Identify which cell holds the provided text, then report its (x, y) central coordinate. 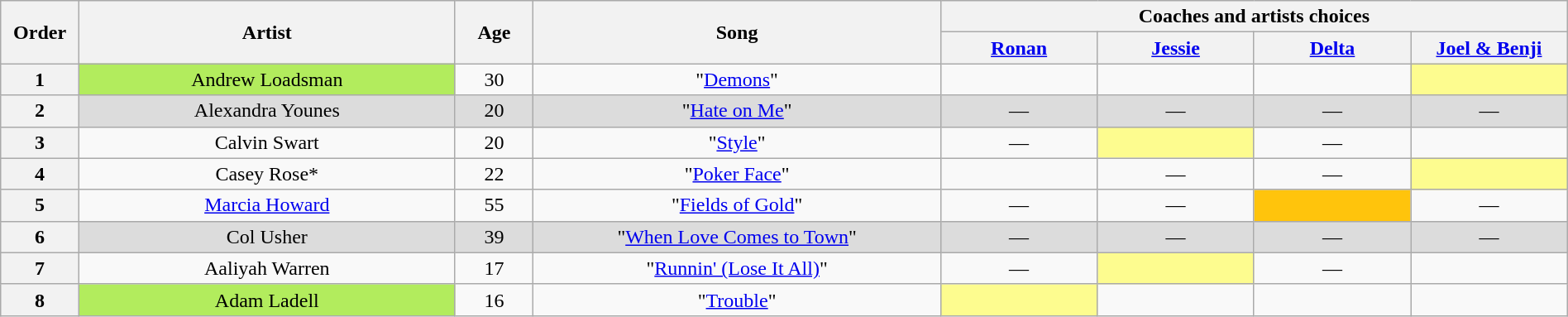
30 (495, 79)
1 (40, 79)
22 (495, 174)
Calvin Swart (266, 142)
"Poker Face" (738, 174)
"Demons" (738, 79)
"Style" (738, 142)
Ronan (1019, 48)
Song (738, 32)
Aaliyah Warren (266, 268)
2 (40, 111)
Marcia Howard (266, 205)
Adam Ladell (266, 300)
Jessie (1176, 48)
Andrew Loadsman (266, 79)
7 (40, 268)
Order (40, 32)
Delta (1331, 48)
"Fields of Gold" (738, 205)
"Trouble" (738, 300)
8 (40, 300)
Coaches and artists choices (1254, 17)
"Hate on Me" (738, 111)
Alexandra Younes (266, 111)
4 (40, 174)
Col Usher (266, 237)
16 (495, 300)
Casey Rose* (266, 174)
17 (495, 268)
Age (495, 32)
Artist (266, 32)
6 (40, 237)
"When Love Comes to Town" (738, 237)
39 (495, 237)
3 (40, 142)
55 (495, 205)
Joel & Benji (1489, 48)
"Runnin' (Lose It All)" (738, 268)
5 (40, 205)
